Determine the (X, Y) coordinate at the center of the cell enclosing the given text.  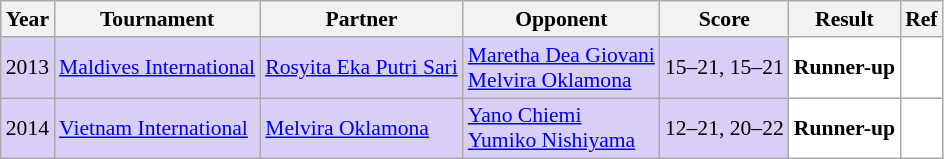
Score (724, 19)
Maretha Dea Giovani Melvira Oklamona (562, 68)
Opponent (562, 19)
Vietnam International (157, 128)
Rosyita Eka Putri Sari (362, 68)
Ref (921, 19)
Melvira Oklamona (362, 128)
2013 (28, 68)
Yano Chiemi Yumiko Nishiyama (562, 128)
Partner (362, 19)
Tournament (157, 19)
2014 (28, 128)
12–21, 20–22 (724, 128)
Result (844, 19)
Maldives International (157, 68)
15–21, 15–21 (724, 68)
Year (28, 19)
